Output the [x, y] coordinate of the center of the cell containing the given text.  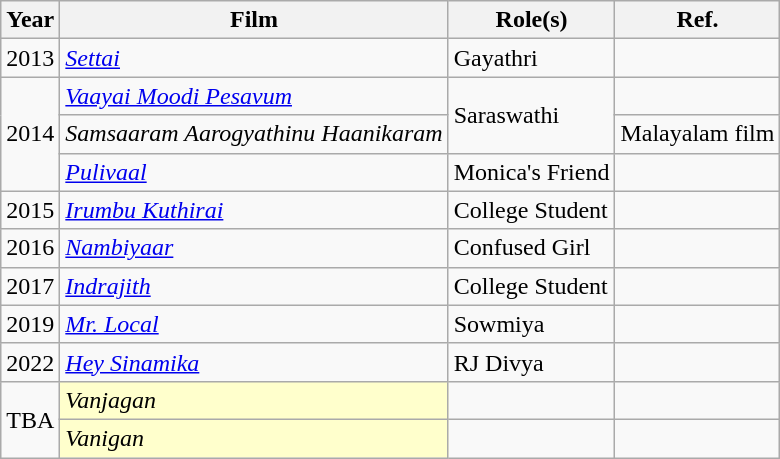
Indrajith [254, 286]
Nambiyaar [254, 248]
Confused Girl [532, 248]
Ref. [698, 20]
Pulivaal [254, 172]
2013 [30, 58]
Saraswathi [532, 115]
Role(s) [532, 20]
RJ Divya [532, 362]
Malayalam film [698, 134]
Sowmiya [532, 324]
2017 [30, 286]
TBA [30, 419]
Vanjagan [254, 400]
Settai [254, 58]
2014 [30, 134]
2019 [30, 324]
Monica's Friend [532, 172]
Year [30, 20]
2016 [30, 248]
Vanigan [254, 438]
Irumbu Kuthirai [254, 210]
2015 [30, 210]
Vaayai Moodi Pesavum [254, 96]
Film [254, 20]
Mr. Local [254, 324]
2022 [30, 362]
Gayathri [532, 58]
Hey Sinamika [254, 362]
Samsaaram Aarogyathinu Haanikaram [254, 134]
